Return the (X, Y) coordinate for the center point of the cell that contains the specified text.  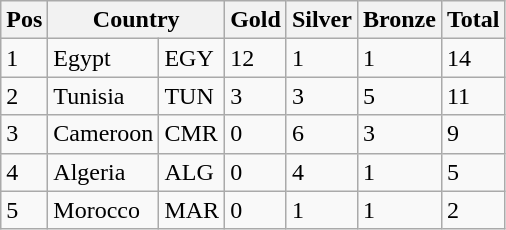
9 (473, 134)
TUN (192, 96)
Country (136, 20)
Algeria (104, 172)
Gold (256, 20)
Cameroon (104, 134)
Egypt (104, 58)
ALG (192, 172)
12 (256, 58)
EGY (192, 58)
6 (322, 134)
Pos (24, 20)
11 (473, 96)
Total (473, 20)
MAR (192, 210)
Morocco (104, 210)
Silver (322, 20)
14 (473, 58)
Tunisia (104, 96)
Bronze (399, 20)
CMR (192, 134)
